Provide the (X, Y) coordinate of the cell's center where the given text is located.  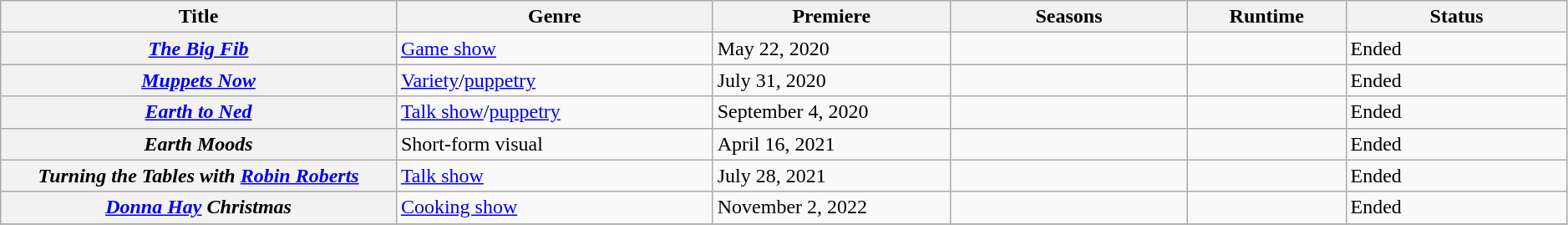
Seasons (1068, 17)
November 2, 2022 (831, 207)
Talk show/puppetry (555, 112)
Title (199, 17)
Short-form visual (555, 144)
September 4, 2020 (831, 112)
Cooking show (555, 207)
Earth Moods (199, 144)
Premiere (831, 17)
Runtime (1266, 17)
Game show (555, 49)
Muppets Now (199, 80)
Status (1457, 17)
Genre (555, 17)
Talk show (555, 176)
Variety/puppetry (555, 80)
May 22, 2020 (831, 49)
July 31, 2020 (831, 80)
July 28, 2021 (831, 176)
The Big Fib (199, 49)
April 16, 2021 (831, 144)
Donna Hay Christmas (199, 207)
Turning the Tables with Robin Roberts (199, 176)
Earth to Ned (199, 112)
